Capture the cell that displays the provided text and extract its (x, y) central coordinate. 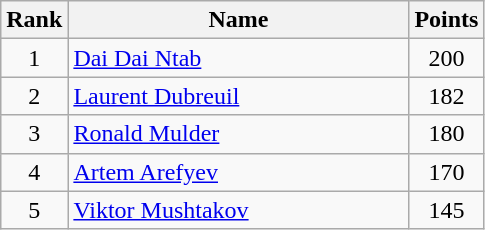
Ronald Mulder (238, 134)
Artem Arefyev (238, 172)
170 (446, 172)
145 (446, 210)
3 (34, 134)
Laurent Dubreuil (238, 96)
Dai Dai Ntab (238, 58)
200 (446, 58)
1 (34, 58)
182 (446, 96)
5 (34, 210)
Viktor Mushtakov (238, 210)
Name (238, 20)
2 (34, 96)
Rank (34, 20)
180 (446, 134)
Points (446, 20)
4 (34, 172)
